Provide the (x, y) coordinate of the cell's center where the given text is located.  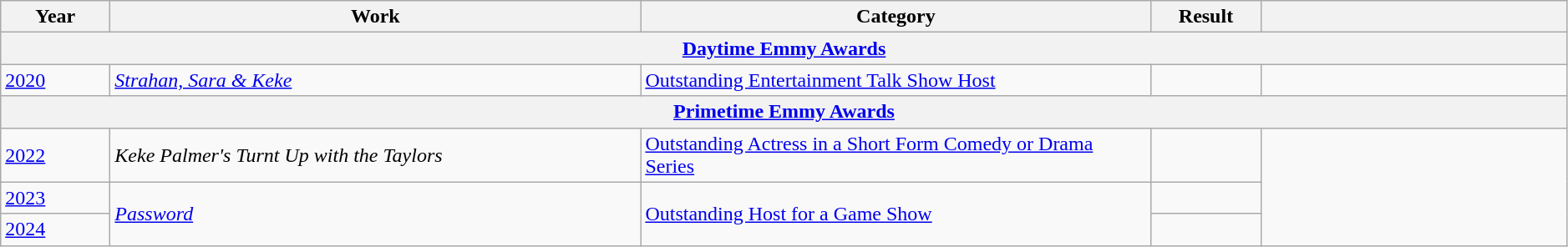
Daytime Emmy Awards (784, 48)
Work (376, 17)
2020 (55, 80)
2022 (55, 155)
Year (55, 17)
Outstanding Host for a Game Show (896, 214)
Password (376, 214)
Outstanding Entertainment Talk Show Host (896, 80)
2023 (55, 198)
Strahan, Sara & Keke (376, 80)
Primetime Emmy Awards (784, 112)
Keke Palmer's Turnt Up with the Taylors (376, 155)
Category (896, 17)
2024 (55, 229)
Outstanding Actress in a Short Form Comedy or Drama Series (896, 155)
Result (1206, 17)
